Extract the (X, Y) coordinate from the center of the cell holding the provided text.  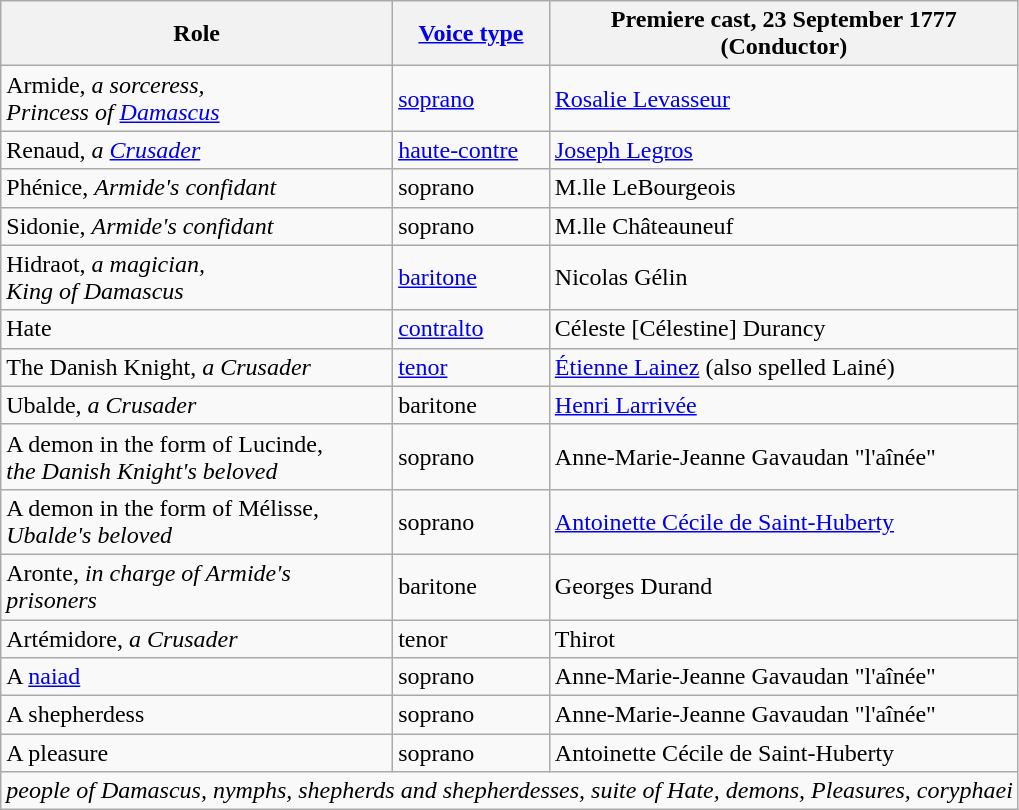
Georges Durand (784, 586)
Hate (197, 329)
The Danish Knight, a Crusader (197, 367)
Phénice, Armide's confidant (197, 188)
A demon in the form of Lucinde,the Danish Knight's beloved (197, 456)
Thirot (784, 639)
M.lle Châteauneuf (784, 226)
Nicolas Gélin (784, 278)
contralto (472, 329)
M.lle LeBourgeois (784, 188)
A naiad (197, 677)
Étienne Lainez (also spelled Lainé) (784, 367)
Role (197, 34)
A shepherdess (197, 715)
Henri Larrivée (784, 405)
Ubalde, a Crusader (197, 405)
haute-contre (472, 150)
Céleste [Célestine] Durancy (784, 329)
Aronte, in charge of Armide's prisoners (197, 586)
Rosalie Levasseur (784, 98)
Premiere cast, 23 September 1777 (Conductor) (784, 34)
A demon in the form of Mélisse,Ubalde's beloved (197, 522)
Renaud, a Crusader (197, 150)
Sidonie, Armide's confidant (197, 226)
Hidraot, a magician, King of Damascus (197, 278)
A pleasure (197, 753)
people of Damascus, nymphs, shepherds and shepherdesses, suite of Hate, demons, Pleasures, coryphaei (510, 791)
Joseph Legros (784, 150)
Artémidore, a Crusader (197, 639)
Voice type (472, 34)
Armide, a sorceress, Princess of Damascus (197, 98)
